From the cell containing the given text, extract its center point as (x, y) coordinate. 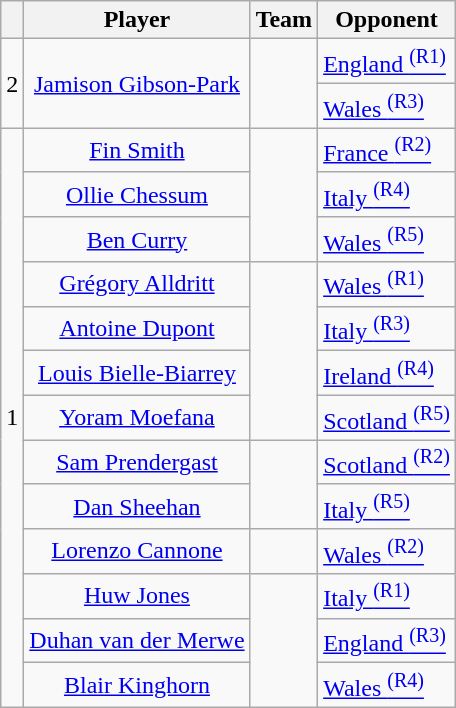
Blair Kinghorn (137, 686)
Sam Prendergast (137, 462)
1 (12, 418)
Grégory Alldritt (137, 284)
Yoram Moefana (137, 418)
Fin Smith (137, 150)
Antoine Dupont (137, 328)
Italy (R1) (387, 596)
Opponent (387, 20)
Ben Curry (137, 240)
Huw Jones (137, 596)
2 (12, 84)
England (R1) (387, 62)
Wales (R5) (387, 240)
Wales (R3) (387, 106)
Wales (R4) (387, 686)
Dan Sheehan (137, 506)
Lorenzo Cannone (137, 552)
Wales (R1) (387, 284)
Scotland (R5) (387, 418)
Italy (R5) (387, 506)
Louis Bielle-Biarrey (137, 374)
Team (284, 20)
Italy (R3) (387, 328)
Scotland (R2) (387, 462)
Duhan van der Merwe (137, 640)
Jamison Gibson-Park (137, 84)
England (R3) (387, 640)
Ollie Chessum (137, 194)
Ireland (R4) (387, 374)
Italy (R4) (387, 194)
Wales (R2) (387, 552)
France (R2) (387, 150)
Player (137, 20)
